From the cell containing the given text, extract its center point as [X, Y] coordinate. 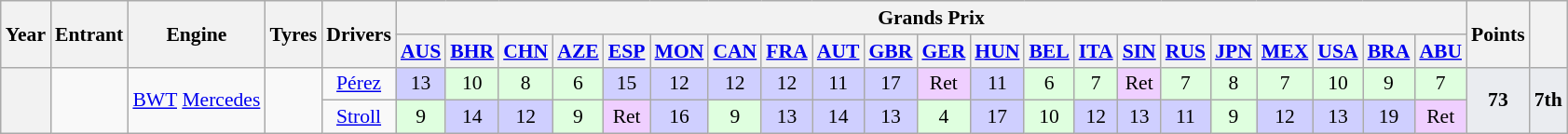
AUS [421, 51]
BEL [1049, 51]
Points [1498, 33]
ABU [1440, 51]
ITA [1096, 51]
Entrant [89, 33]
MON [680, 51]
CAN [734, 51]
Engine [196, 33]
19 [1389, 117]
4 [943, 117]
SIN [1139, 51]
Pérez [359, 84]
BWT Mercedes [196, 100]
7th [1548, 100]
AZE [578, 51]
ESP [627, 51]
Tyres [293, 33]
HUN [997, 51]
GER [943, 51]
CHN [525, 51]
USA [1338, 51]
Stroll [359, 117]
GBR [891, 51]
73 [1498, 100]
Grands Prix [932, 18]
FRA [786, 51]
BHR [471, 51]
RUS [1185, 51]
JPN [1234, 51]
15 [627, 84]
MEX [1285, 51]
BRA [1389, 51]
Drivers [359, 33]
Year [26, 33]
16 [680, 117]
AUT [839, 51]
